Locate the cell with the specified text and output its (X, Y) center coordinate. 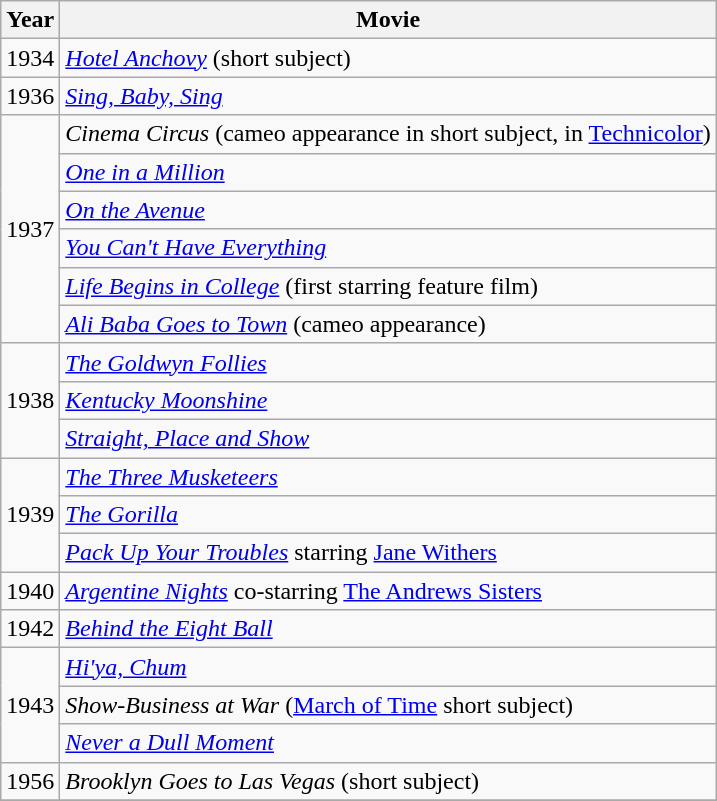
You Can't Have Everything (388, 248)
One in a Million (388, 172)
Never a Dull Moment (388, 743)
1940 (30, 591)
1934 (30, 58)
1942 (30, 629)
Hotel Anchovy (short subject) (388, 58)
The Three Musketeers (388, 477)
Behind the Eight Ball (388, 629)
1956 (30, 781)
Straight, Place and Show (388, 438)
The Gorilla (388, 515)
Hi'ya, Chum (388, 667)
Show-Business at War (March of Time short subject) (388, 705)
Ali Baba Goes to Town (cameo appearance) (388, 324)
Life Begins in College (first starring feature film) (388, 286)
1936 (30, 96)
1937 (30, 229)
Argentine Nights co-starring The Andrews Sisters (388, 591)
Kentucky Moonshine (388, 400)
Cinema Circus (cameo appearance in short subject, in Technicolor) (388, 134)
Movie (388, 20)
Brooklyn Goes to Las Vegas (short subject) (388, 781)
Year (30, 20)
1938 (30, 400)
Sing, Baby, Sing (388, 96)
1939 (30, 515)
The Goldwyn Follies (388, 362)
Pack Up Your Troubles starring Jane Withers (388, 553)
1943 (30, 705)
On the Avenue (388, 210)
